Output the (X, Y) coordinate of the center of the cell containing the given text.  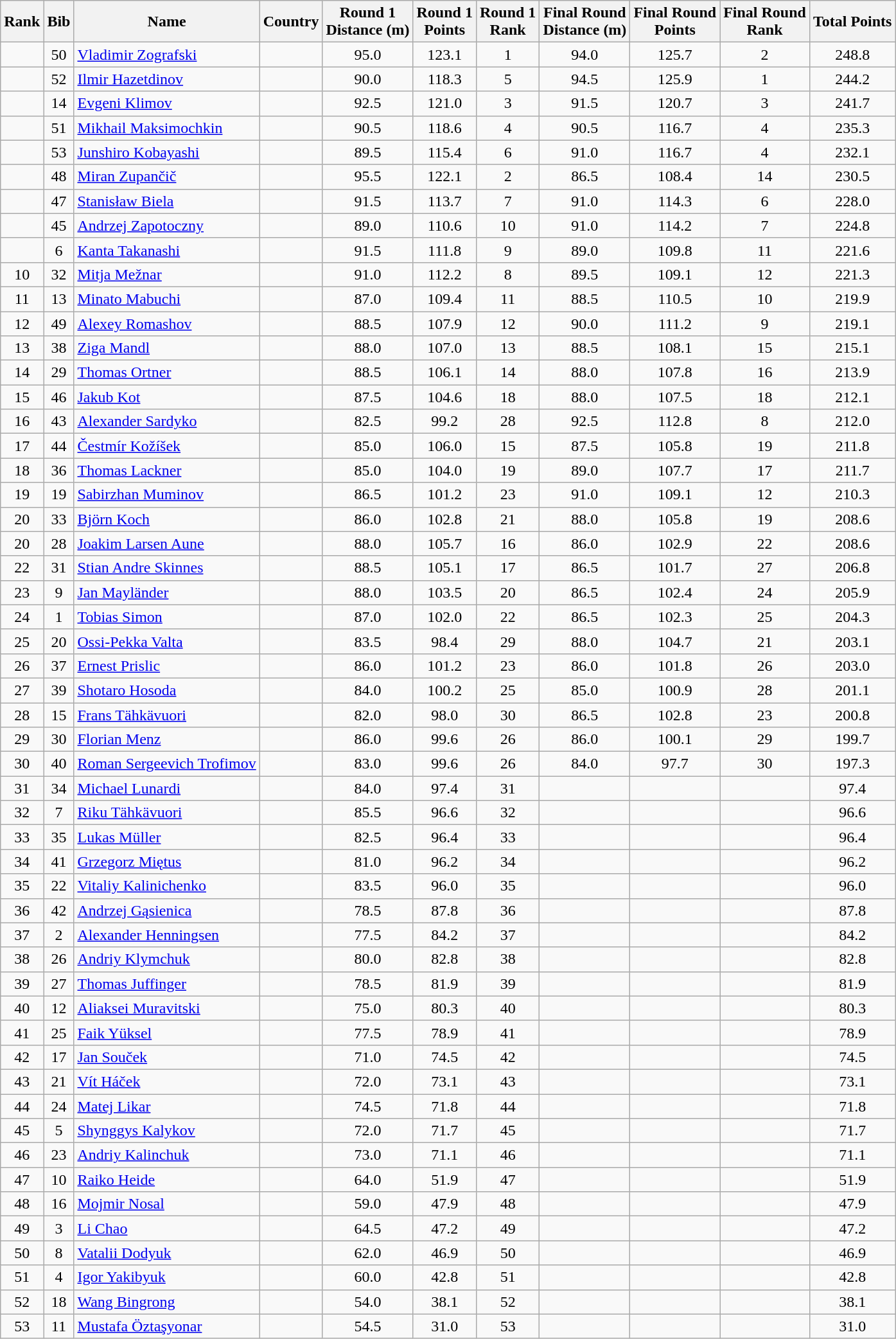
Evgeni Klimov (167, 103)
101.8 (675, 666)
Andriy Kalinchuk (167, 1155)
107.0 (444, 348)
Mikhail Maksimochkin (167, 128)
98.0 (444, 715)
Rank (22, 22)
201.1 (852, 690)
107.5 (675, 397)
Total Points (852, 22)
Alexey Romashov (167, 323)
221.6 (852, 250)
102.4 (675, 592)
224.8 (852, 226)
Björn Koch (167, 519)
Stanisław Biela (167, 201)
Čestmír Kožíšek (167, 446)
112.8 (675, 421)
54.0 (367, 1302)
Igor Yakibyuk (167, 1277)
104.6 (444, 397)
122.1 (444, 177)
Final Round Distance (m) (584, 22)
Raiko Heide (167, 1180)
100.9 (675, 690)
Vladimir Zografski (167, 55)
Riku Tähkävuori (167, 813)
212.1 (852, 397)
203.1 (852, 641)
Li Chao (167, 1228)
82.0 (367, 715)
204.3 (852, 617)
Ossi-Pekka Valta (167, 641)
Mustafa Öztaşyonar (167, 1326)
118.3 (444, 79)
Andriy Klymchuk (167, 959)
109.8 (675, 250)
106.0 (444, 446)
Round 1Points (444, 22)
Andrzej Gąsienica (167, 910)
Thomas Lackner (167, 470)
Thomas Juffinger (167, 984)
105.1 (444, 568)
205.9 (852, 592)
228.0 (852, 201)
Mojmir Nosal (167, 1204)
Minato Mabuchi (167, 299)
108.1 (675, 348)
Mitja Mežnar (167, 274)
125.9 (675, 79)
Shynggys Kalykov (167, 1131)
210.3 (852, 495)
114.3 (675, 201)
Wang Bingrong (167, 1302)
Ernest Prislic (167, 666)
102.9 (675, 544)
213.9 (852, 373)
Vatalii Dodyuk (167, 1253)
Tobias Simon (167, 617)
85.5 (367, 813)
Lukas Müller (167, 837)
99.2 (444, 421)
197.3 (852, 764)
110.6 (444, 226)
94.0 (584, 55)
107.8 (675, 373)
Andrzej Zapotoczny (167, 226)
230.5 (852, 177)
59.0 (367, 1204)
111.2 (675, 323)
111.8 (444, 250)
112.2 (444, 274)
Round 1Rank (507, 22)
107.7 (675, 470)
244.2 (852, 79)
Round 1Distance (m) (367, 22)
64.0 (367, 1180)
Jakub Kot (167, 397)
Florian Menz (167, 740)
235.3 (852, 128)
103.5 (444, 592)
64.5 (367, 1228)
Bib (59, 22)
80.0 (367, 959)
118.6 (444, 128)
199.7 (852, 740)
Thomas Ortner (167, 373)
104.0 (444, 470)
Matej Likar (167, 1106)
Grzegorz Miętus (167, 862)
97.7 (675, 764)
Stian Andre Skinnes (167, 568)
115.4 (444, 152)
81.0 (367, 862)
Junshiro Kobayashi (167, 152)
Final Round Rank (765, 22)
212.0 (852, 421)
Vít Háček (167, 1081)
Michael Lunardi (167, 788)
98.4 (444, 641)
221.3 (852, 274)
Ilmir Hazetdinov (167, 79)
101.7 (675, 568)
95.5 (367, 177)
121.0 (444, 103)
219.1 (852, 323)
113.7 (444, 201)
Country (291, 22)
Aliaksei Muravitski (167, 1008)
75.0 (367, 1008)
Faik Yüksel (167, 1033)
248.8 (852, 55)
114.2 (675, 226)
Roman Sergeevich Trofimov (167, 764)
Alexander Henningsen (167, 935)
123.1 (444, 55)
94.5 (584, 79)
Jan Souček (167, 1057)
Shotaro Hosoda (167, 690)
108.4 (675, 177)
241.7 (852, 103)
232.1 (852, 152)
Vitaliy Kalinichenko (167, 886)
100.1 (675, 740)
109.4 (444, 299)
71.0 (367, 1057)
120.7 (675, 103)
Sabirzhan Muminov (167, 495)
215.1 (852, 348)
Kanta Takanashi (167, 250)
125.7 (675, 55)
203.0 (852, 666)
100.2 (444, 690)
102.0 (444, 617)
211.8 (852, 446)
Ziga Mandl (167, 348)
219.9 (852, 299)
Alexander Sardyko (167, 421)
Jan Mayländer (167, 592)
102.3 (675, 617)
Miran Zupančič (167, 177)
106.1 (444, 373)
206.8 (852, 568)
Final Round Points (675, 22)
Joakim Larsen Aune (167, 544)
54.5 (367, 1326)
Name (167, 22)
Frans Tähkävuori (167, 715)
200.8 (852, 715)
211.7 (852, 470)
73.0 (367, 1155)
104.7 (675, 641)
105.7 (444, 544)
110.5 (675, 299)
95.0 (367, 55)
62.0 (367, 1253)
83.0 (367, 764)
60.0 (367, 1277)
107.9 (444, 323)
